From the cell containing the given text, extract its center point as [x, y] coordinate. 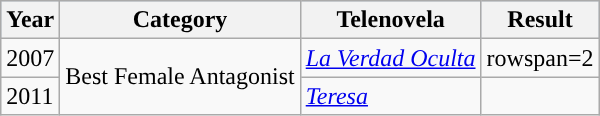
Teresa [390, 96]
Telenovela [390, 20]
rowspan=2 [540, 58]
2007 [30, 58]
Result [540, 20]
Year [30, 20]
Best Female Antagonist [180, 77]
2011 [30, 96]
Category [180, 20]
La Verdad Oculta [390, 58]
